Return the [X, Y] coordinate for the center point of the cell that contains the specified text.  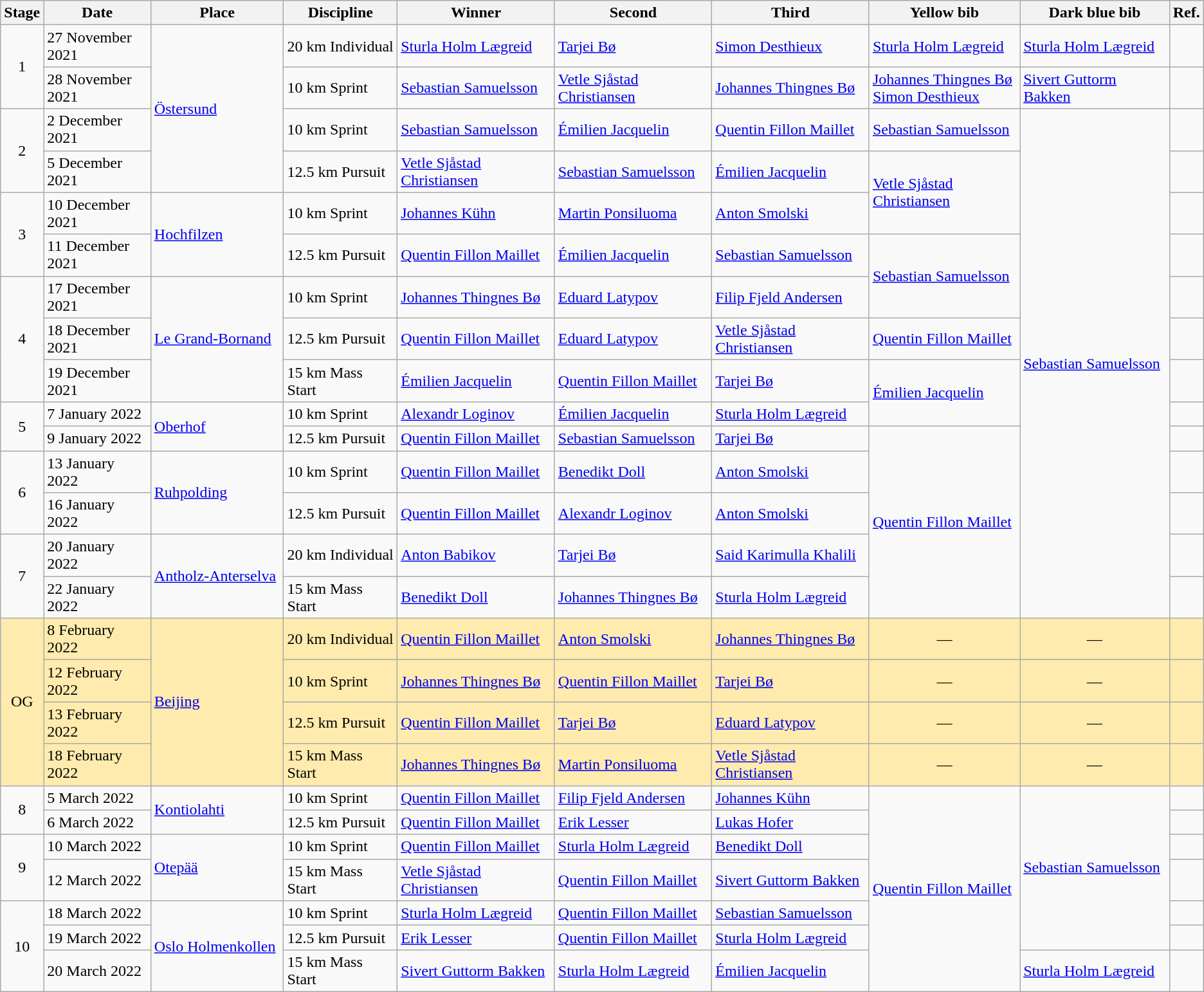
Antholz-Anterselva [217, 576]
18 March 2022 [97, 913]
16 January 2022 [97, 513]
Winner [476, 13]
Hochfilzen [217, 234]
Dark blue bib [1095, 13]
17 December 2021 [97, 297]
Ref. [1186, 13]
13 January 2022 [97, 471]
7 [22, 576]
7 January 2022 [97, 414]
Kontiolahti [217, 810]
Beijing [217, 702]
6 [22, 492]
Said Karimulla Khalili [791, 556]
11 December 2021 [97, 255]
3 [22, 234]
9 January 2022 [97, 438]
8 February 2022 [97, 639]
9 [22, 867]
10 December 2021 [97, 214]
10 March 2022 [97, 847]
13 February 2022 [97, 723]
Yellow bib [944, 13]
18 February 2022 [97, 764]
19 March 2022 [97, 937]
Stage [22, 13]
2 December 2021 [97, 130]
Östersund [217, 109]
27 November 2021 [97, 46]
8 [22, 810]
Lukas Hofer [791, 822]
28 November 2021 [97, 87]
OG [22, 702]
1 [22, 67]
Johannes Thingnes Bø Simon Desthieux [944, 87]
Second [633, 13]
Oslo Holmenkollen [217, 946]
12 February 2022 [97, 681]
20 March 2022 [97, 970]
18 December 2021 [97, 338]
Anton Babikov [476, 556]
Simon Desthieux [791, 46]
Place [217, 13]
Ruhpolding [217, 492]
10 [22, 946]
Le Grand-Bornand [217, 338]
Date [97, 13]
5 December 2021 [97, 171]
6 March 2022 [97, 822]
19 December 2021 [97, 381]
12 March 2022 [97, 880]
Third [791, 13]
20 January 2022 [97, 556]
5 [22, 426]
Oberhof [217, 426]
2 [22, 151]
4 [22, 338]
5 March 2022 [97, 798]
Discipline [341, 13]
22 January 2022 [97, 597]
Otepää [217, 867]
